From the cell containing the given text, extract its center point as [x, y] coordinate. 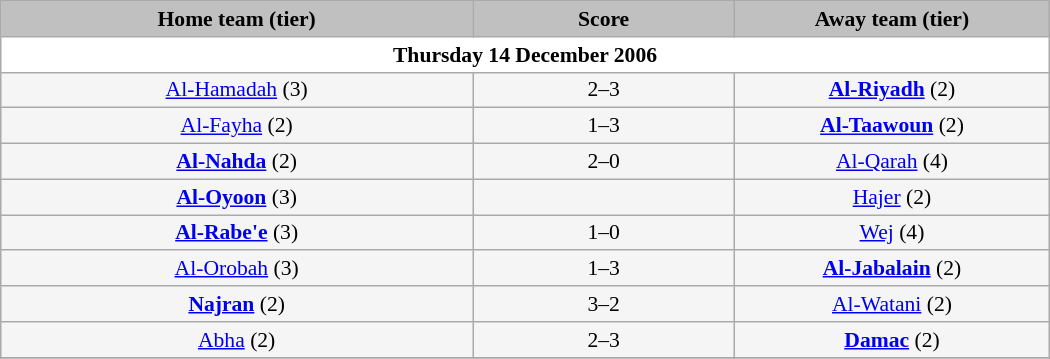
Najran (2) [237, 304]
Al-Taawoun (2) [892, 126]
Thursday 14 December 2006 [525, 55]
Al-Nahda (2) [237, 162]
Al-Riyadh (2) [892, 90]
Al-Fayha (2) [237, 126]
Al-Orobah (3) [237, 269]
Al-Oyoon (3) [237, 197]
Al-Rabe'e (3) [237, 233]
Damac (2) [892, 340]
1–0 [604, 233]
Hajer (2) [892, 197]
Score [604, 19]
Al-Jabalain (2) [892, 269]
Al-Hamadah (3) [237, 90]
Abha (2) [237, 340]
Al-Watani (2) [892, 304]
Home team (tier) [237, 19]
Away team (tier) [892, 19]
3–2 [604, 304]
2–0 [604, 162]
Al-Qarah (4) [892, 162]
Wej (4) [892, 233]
